From the cell containing the given text, extract its center point as (X, Y) coordinate. 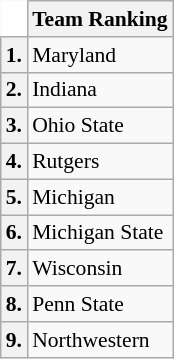
2. (14, 90)
Indiana (100, 90)
Penn State (100, 304)
Maryland (100, 55)
1. (14, 55)
4. (14, 162)
7. (14, 269)
Ohio State (100, 126)
8. (14, 304)
Northwestern (100, 340)
Michigan State (100, 233)
Wisconsin (100, 269)
Rutgers (100, 162)
9. (14, 340)
6. (14, 233)
Team Ranking (100, 19)
5. (14, 197)
3. (14, 126)
Michigan (100, 197)
